Search for the cell housing the specified text and yield its (x, y) center coordinate. 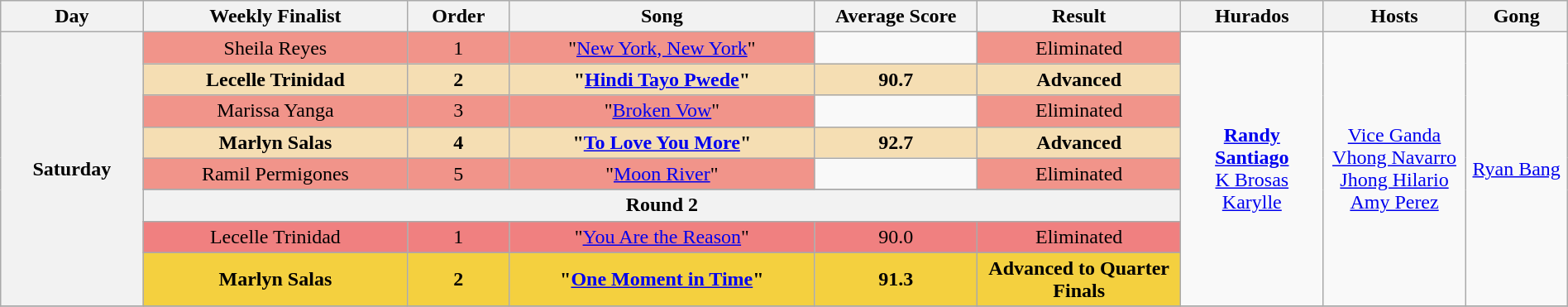
90.7 (896, 79)
Vice Ganda Vhong Navarro Jhong Hilario Amy Perez (1394, 170)
3 (458, 111)
"One Moment in Time" (662, 280)
Weekly Finalist (275, 17)
Saturday (72, 170)
Song (662, 17)
Day (72, 17)
Randy Santiago K Brosas Karylle (1252, 170)
Hosts (1394, 17)
"You Are the Reason" (662, 237)
4 (458, 142)
Average Score (896, 17)
"To Love You More" (662, 142)
Ryan Bang (1517, 170)
Advanced to Quarter Finals (1079, 280)
"New York, New York" (662, 48)
92.7 (896, 142)
Marissa Yanga (275, 111)
Ramil Permigones (275, 174)
91.3 (896, 280)
Sheila Reyes (275, 48)
"Hindi Tayo Pwede" (662, 79)
Gong (1517, 17)
Hurados (1252, 17)
Result (1079, 17)
Round 2 (662, 205)
"Broken Vow" (662, 111)
90.0 (896, 237)
5 (458, 174)
Order (458, 17)
"Moon River" (662, 174)
